Search for the cell housing the specified text and yield its [X, Y] center coordinate. 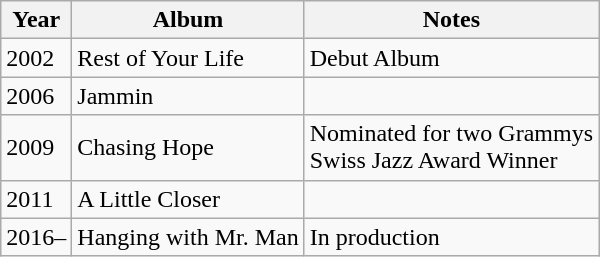
Chasing Hope [188, 148]
In production [451, 237]
2011 [36, 199]
Jammin [188, 96]
Debut Album [451, 58]
2016– [36, 237]
A Little Closer [188, 199]
Hanging with Mr. Man [188, 237]
Rest of Your Life [188, 58]
2009 [36, 148]
2002 [36, 58]
Album [188, 20]
Notes [451, 20]
Nominated for two GrammysSwiss Jazz Award Winner [451, 148]
2006 [36, 96]
Year [36, 20]
